Provide the [X, Y] coordinate of the cell's center where the given text is located.  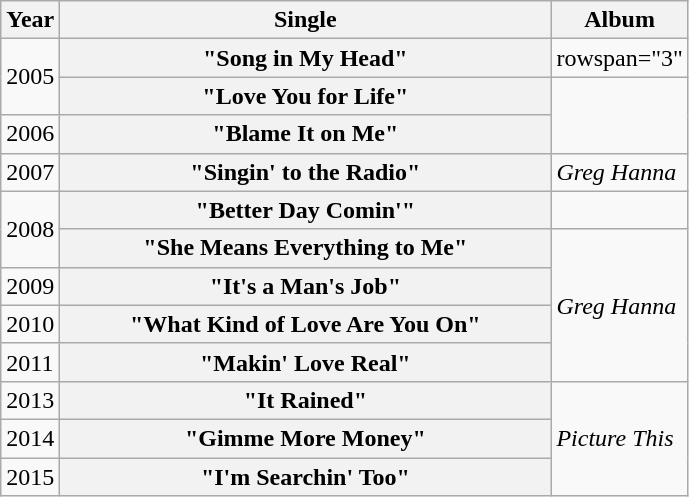
"Better Day Comin'" [306, 210]
Single [306, 20]
Picture This [620, 438]
2006 [30, 134]
2015 [30, 477]
2014 [30, 438]
"Gimme More Money" [306, 438]
2009 [30, 286]
2011 [30, 362]
"Love You for Life" [306, 96]
"It's a Man's Job" [306, 286]
2007 [30, 172]
"Song in My Head" [306, 58]
"Makin' Love Real" [306, 362]
"Singin' to the Radio" [306, 172]
rowspan="3" [620, 58]
"She Means Everything to Me" [306, 248]
2005 [30, 77]
"What Kind of Love Are You On" [306, 324]
"Blame It on Me" [306, 134]
Album [620, 20]
2010 [30, 324]
Year [30, 20]
"I'm Searchin' Too" [306, 477]
2008 [30, 229]
"It Rained" [306, 400]
2013 [30, 400]
